Pinpoint the cell where the given text exists, returning its [x, y] midpoint coordinate. 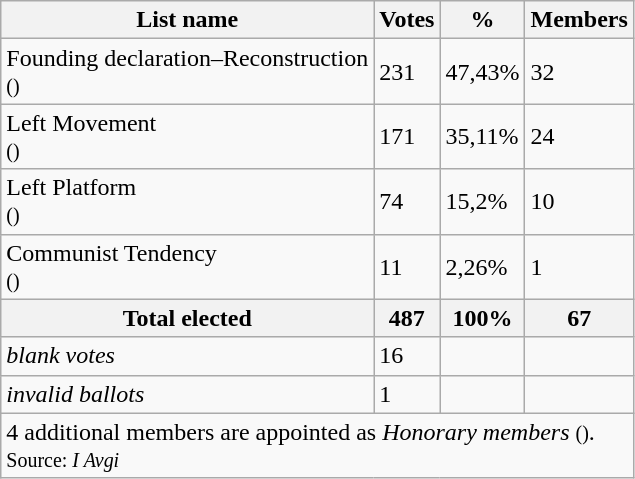
487 [407, 318]
Communist Tendency() [188, 266]
11 [407, 266]
15,2% [482, 202]
16 [407, 356]
10 [579, 202]
4 additional members are appointed as Honorary members ().Source: I Avgi [318, 446]
100% [482, 318]
24 [579, 136]
47,43% [482, 72]
Left Movement() [188, 136]
32 [579, 72]
2,26% [482, 266]
171 [407, 136]
67 [579, 318]
invalid ballots [188, 394]
% [482, 20]
Left Platform() [188, 202]
blank votes [188, 356]
74 [407, 202]
List name [188, 20]
Total elected [188, 318]
35,11% [482, 136]
Votes [407, 20]
Members [579, 20]
Founding declaration–Reconstruction() [188, 72]
231 [407, 72]
